Identify which cell holds the provided text, then report its [x, y] central coordinate. 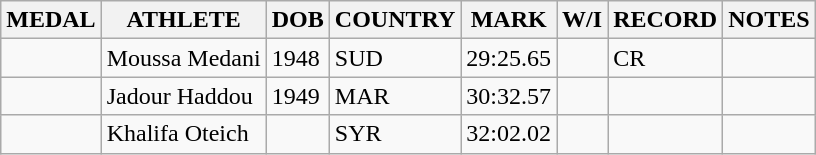
SYR [395, 134]
CR [666, 58]
Jadour Haddou [184, 96]
32:02.02 [509, 134]
COUNTRY [395, 20]
29:25.65 [509, 58]
DOB [298, 20]
NOTES [769, 20]
Moussa Medani [184, 58]
ATHLETE [184, 20]
RECORD [666, 20]
MARK [509, 20]
30:32.57 [509, 96]
W/I [582, 20]
MEDAL [51, 20]
Khalifa Oteich [184, 134]
MAR [395, 96]
1949 [298, 96]
SUD [395, 58]
1948 [298, 58]
